Scan for the cell matching the given text and deliver its (X, Y) coordinate at center. 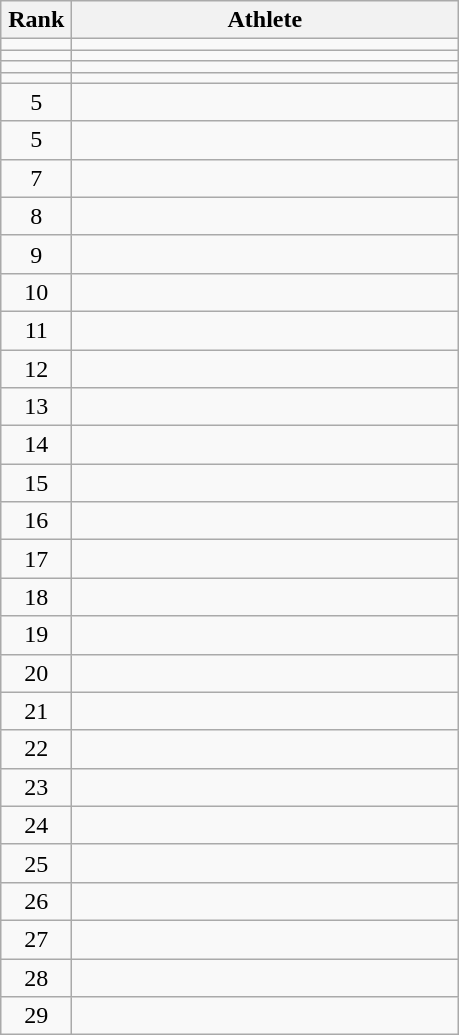
10 (36, 292)
20 (36, 673)
17 (36, 559)
29 (36, 1016)
24 (36, 825)
7 (36, 178)
Rank (36, 20)
27 (36, 939)
8 (36, 216)
11 (36, 330)
26 (36, 901)
13 (36, 407)
19 (36, 635)
28 (36, 977)
Athlete (265, 20)
9 (36, 254)
25 (36, 863)
18 (36, 597)
22 (36, 749)
21 (36, 711)
15 (36, 483)
12 (36, 369)
16 (36, 521)
14 (36, 445)
23 (36, 787)
